Determine the (X, Y) coordinate at the center of the cell enclosing the given text.  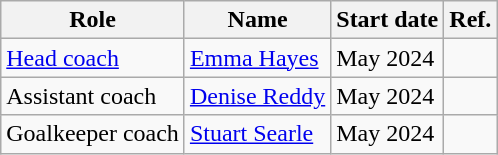
Goalkeeper coach (93, 134)
Ref. (470, 20)
Name (257, 20)
Stuart Searle (257, 134)
Start date (388, 20)
Emma Hayes (257, 58)
Head coach (93, 58)
Denise Reddy (257, 96)
Assistant coach (93, 96)
Role (93, 20)
